Find where the given text appears and provide that cell's center as [X, Y] coordinate. 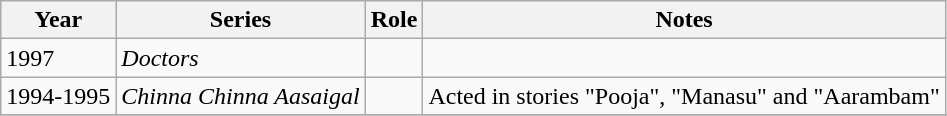
Acted in stories "Pooja", "Manasu" and "Aarambam" [684, 96]
1994-1995 [58, 96]
Role [394, 20]
Chinna Chinna Aasaigal [240, 96]
Series [240, 20]
Notes [684, 20]
Year [58, 20]
1997 [58, 58]
Doctors [240, 58]
